Provide the [x, y] coordinate of the cell's center where the given text is located.  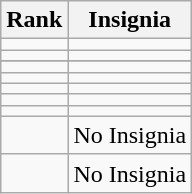
Rank [34, 20]
Insignia [130, 20]
